Provide the (x, y) coordinate of the cell's center where the given text is located.  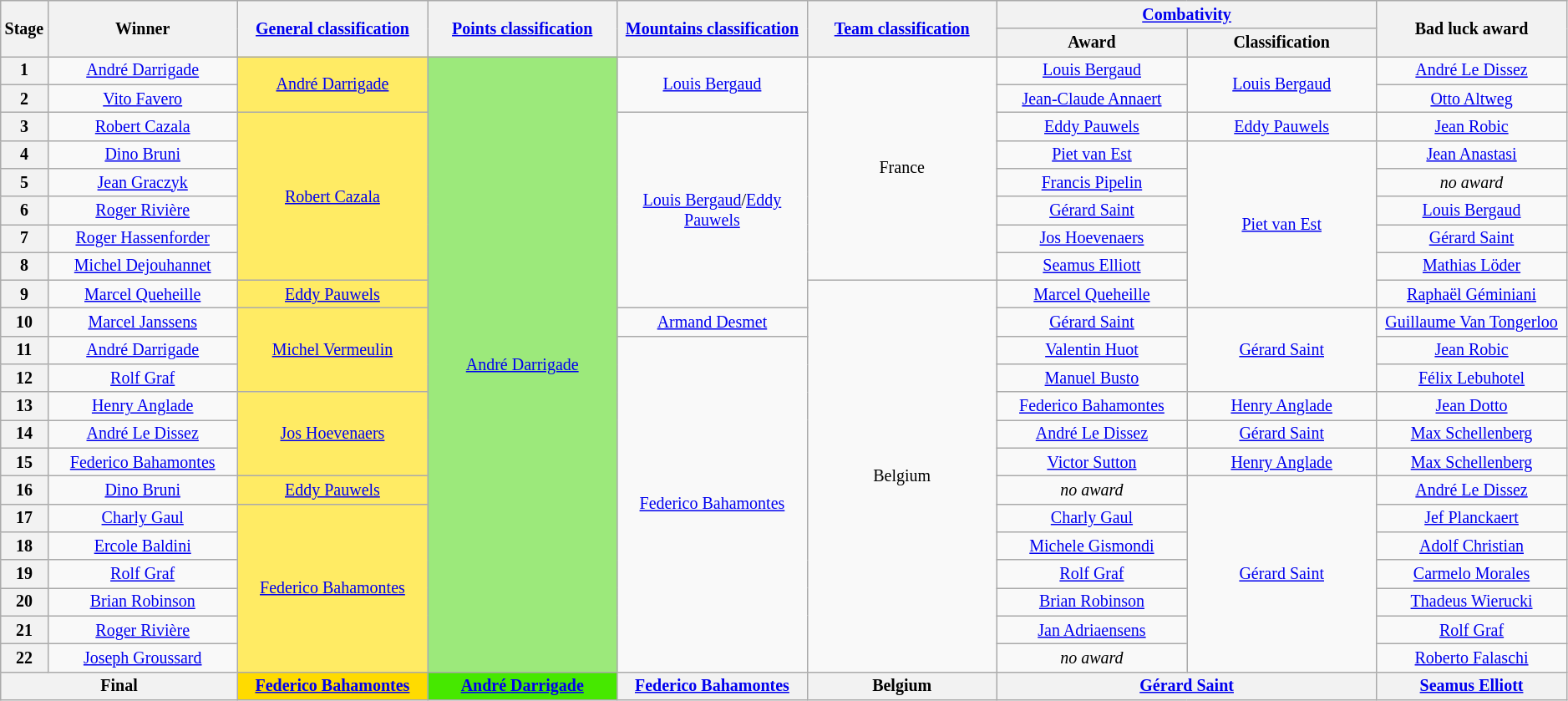
Marcel Janssens (142, 323)
Combativity (1186, 15)
France (902, 169)
Adolf Christian (1472, 546)
Vito Favero (142, 99)
10 (24, 323)
General classification (332, 28)
Roger Hassenforder (142, 239)
Stage (24, 28)
21 (24, 630)
Bad luck award (1472, 28)
1 (24, 70)
5 (24, 182)
22 (24, 658)
19 (24, 573)
Manuel Busto (1091, 378)
Jan Adriaensens (1091, 630)
Raphaël Géminiani (1472, 294)
Michele Gismondi (1091, 546)
Guillaume Van Tongerloo (1472, 323)
Jean Graczyk (142, 182)
Final (119, 685)
3 (24, 127)
Award (1091, 43)
Winner (142, 28)
Carmelo Morales (1472, 573)
Michel Dejouhannet (142, 266)
8 (24, 266)
Jean-Claude Annaert (1091, 99)
15 (24, 463)
20 (24, 602)
Jean Anastasi (1472, 154)
Jean Dotto (1472, 406)
14 (24, 434)
18 (24, 546)
Otto Altweg (1472, 99)
Mountains classification (712, 28)
Points classification (523, 28)
Félix Lebuhotel (1472, 378)
Michel Vermeulin (332, 350)
Thadeus Wierucki (1472, 602)
Jef Planckaert (1472, 518)
6 (24, 211)
7 (24, 239)
9 (24, 294)
Joseph Groussard (142, 658)
11 (24, 351)
Roberto Falaschi (1472, 658)
17 (24, 518)
2 (24, 99)
Valentin Huot (1091, 351)
Louis Bergaud/Eddy Pauwels (712, 211)
Armand Desmet (712, 323)
Victor Sutton (1091, 463)
Francis Pipelin (1091, 182)
Team classification (902, 28)
12 (24, 378)
Ercole Baldini (142, 546)
4 (24, 154)
13 (24, 406)
Mathias Löder (1472, 266)
16 (24, 490)
Classification (1281, 43)
